For the text-containing cell, return its midpoint in (x, y) coordinate format. 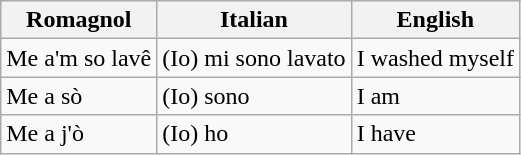
I am (435, 96)
(Io) sono (254, 96)
English (435, 20)
Romagnol (79, 20)
I have (435, 134)
(Io) mi sono lavato (254, 58)
(Io) ho (254, 134)
Me a j'ò (79, 134)
Italian (254, 20)
Me a sò (79, 96)
I washed myself (435, 58)
Me a'm so lavê (79, 58)
